Find where the given text appears and provide that cell's center as (x, y) coordinate. 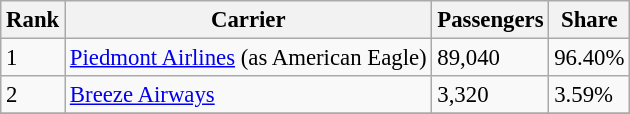
Rank (33, 20)
96.40% (590, 58)
Breeze Airways (248, 95)
Passengers (490, 20)
3,320 (490, 95)
Carrier (248, 20)
Share (590, 20)
3.59% (590, 95)
89,040 (490, 58)
Piedmont Airlines (as American Eagle) (248, 58)
2 (33, 95)
1 (33, 58)
